From the cell containing the given text, extract its center point as [x, y] coordinate. 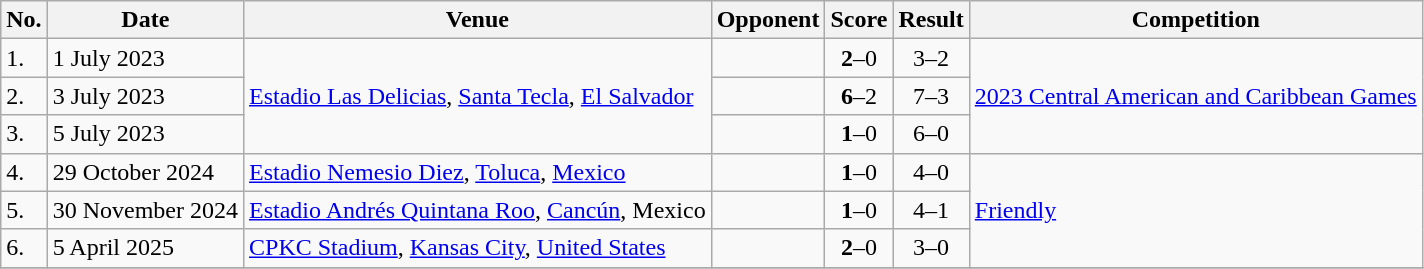
1. [24, 58]
Estadio Andrés Quintana Roo, Cancún, Mexico [478, 210]
3 July 2023 [145, 96]
3–0 [931, 248]
Venue [478, 20]
3. [24, 134]
1 July 2023 [145, 58]
CPKC Stadium, Kansas City, United States [478, 248]
2023 Central American and Caribbean Games [1196, 96]
30 November 2024 [145, 210]
7–3 [931, 96]
4. [24, 172]
3–2 [931, 58]
Estadio Nemesio Diez, Toluca, Mexico [478, 172]
5 April 2025 [145, 248]
6–0 [931, 134]
4–1 [931, 210]
6. [24, 248]
6–2 [859, 96]
Competition [1196, 20]
Score [859, 20]
5. [24, 210]
Opponent [768, 20]
5 July 2023 [145, 134]
29 October 2024 [145, 172]
Estadio Las Delicias, Santa Tecla, El Salvador [478, 96]
2. [24, 96]
4–0 [931, 172]
Date [145, 20]
Result [931, 20]
Friendly [1196, 210]
No. [24, 20]
